Determine the [X, Y] coordinate at the center of the cell enclosing the given text.  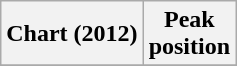
Chart (2012) [72, 34]
Peakposition [189, 34]
